Identify which cell holds the provided text, then report its (X, Y) central coordinate. 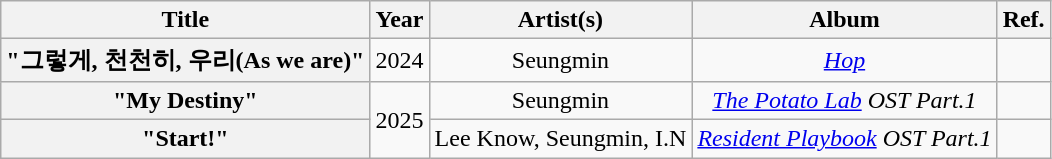
The Potato Lab OST Part.1 (844, 100)
2024 (400, 60)
Artist(s) (560, 20)
2025 (400, 119)
"My Destiny" (186, 100)
Album (844, 20)
Title (186, 20)
Lee Know, Seungmin, I.N (560, 138)
"Start!" (186, 138)
"그렇게, 천천히, 우리(As we are)" (186, 60)
Year (400, 20)
Hop (844, 60)
Ref. (1024, 20)
Resident Playbook OST Part.1 (844, 138)
